Output the [X, Y] coordinate of the center of the cell containing the given text.  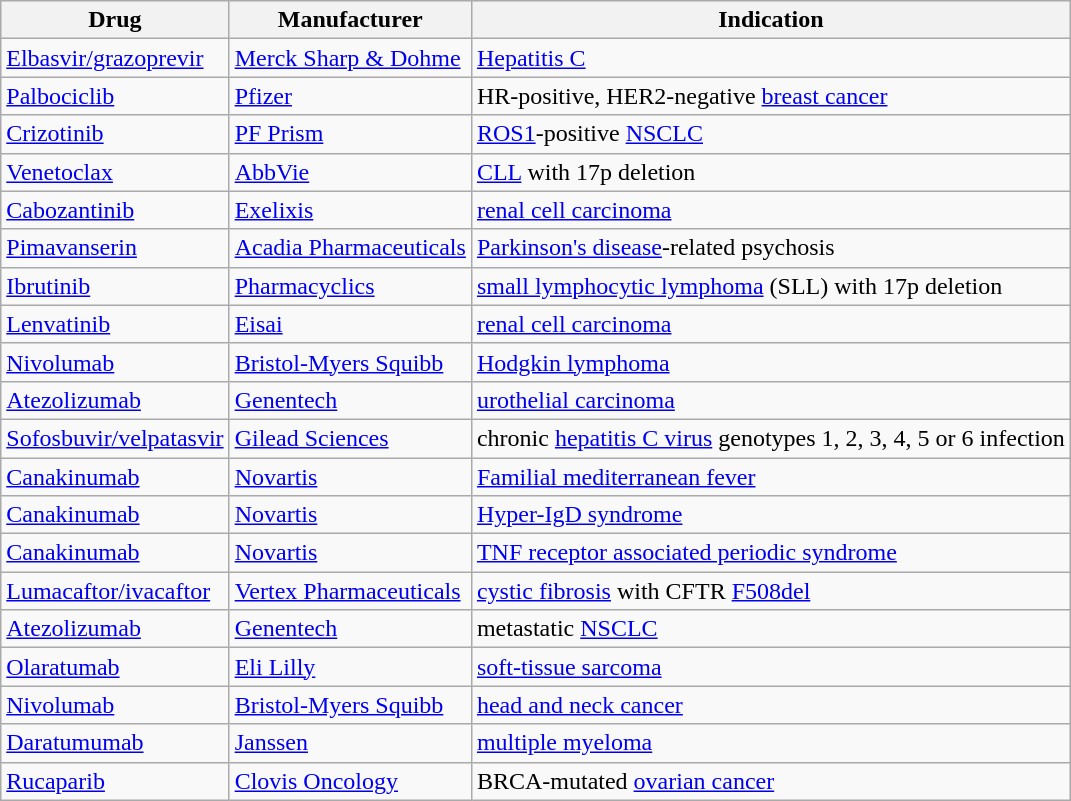
Hepatitis C [770, 58]
small lymphocytic lymphoma (SLL) with 17p deletion [770, 286]
Ibrutinib [115, 286]
PF Prism [350, 134]
Pfizer [350, 96]
Crizotinib [115, 134]
Clovis Oncology [350, 781]
head and neck cancer [770, 705]
Hyper-IgD syndrome [770, 515]
AbbVie [350, 172]
Palbociclib [115, 96]
soft-tissue sarcoma [770, 667]
urothelial carcinoma [770, 400]
BRCA-mutated ovarian cancer [770, 781]
Pimavanserin [115, 248]
Manufacturer [350, 20]
ROS1-positive NSCLC [770, 134]
Indication [770, 20]
Vertex Pharmaceuticals [350, 591]
Lumacaftor/ivacaftor [115, 591]
Merck Sharp & Dohme [350, 58]
CLL with 17p deletion [770, 172]
Drug [115, 20]
Eli Lilly [350, 667]
Pharmacyclics [350, 286]
Sofosbuvir/velpatasvir [115, 438]
chronic hepatitis C virus genotypes 1, 2, 3, 4, 5 or 6 infection [770, 438]
Venetoclax [115, 172]
metastatic NSCLC [770, 629]
Acadia Pharmaceuticals [350, 248]
Parkinson's disease-related psychosis [770, 248]
Lenvatinib [115, 324]
Hodgkin lymphoma [770, 362]
Eisai [350, 324]
Daratumumab [115, 743]
Elbasvir/grazoprevir [115, 58]
TNF receptor associated periodic syndrome [770, 553]
Janssen [350, 743]
Exelixis [350, 210]
Rucaparib [115, 781]
multiple myeloma [770, 743]
Olaratumab [115, 667]
Gilead Sciences [350, 438]
Familial mediterranean fever [770, 477]
HR-positive, HER2-negative breast cancer [770, 96]
Cabozantinib [115, 210]
cystic fibrosis with CFTR F508del [770, 591]
